Detect which cell encompasses the target text, then output its [x, y] center coordinate. 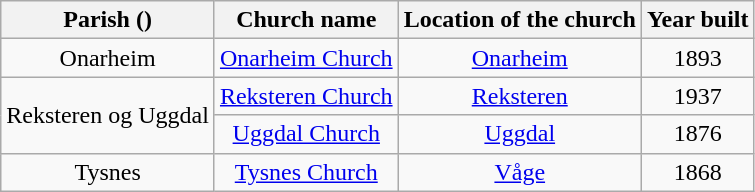
Uggdal [520, 134]
Våge [520, 172]
Onarheim Church [306, 58]
Uggdal Church [306, 134]
1893 [698, 58]
Year built [698, 20]
Reksteren og Uggdal [108, 115]
Tysnes Church [306, 172]
Tysnes [108, 172]
Reksteren [520, 96]
1937 [698, 96]
1868 [698, 172]
Church name [306, 20]
1876 [698, 134]
Location of the church [520, 20]
Parish () [108, 20]
Reksteren Church [306, 96]
